For the text-containing cell, return its midpoint in (X, Y) coordinate format. 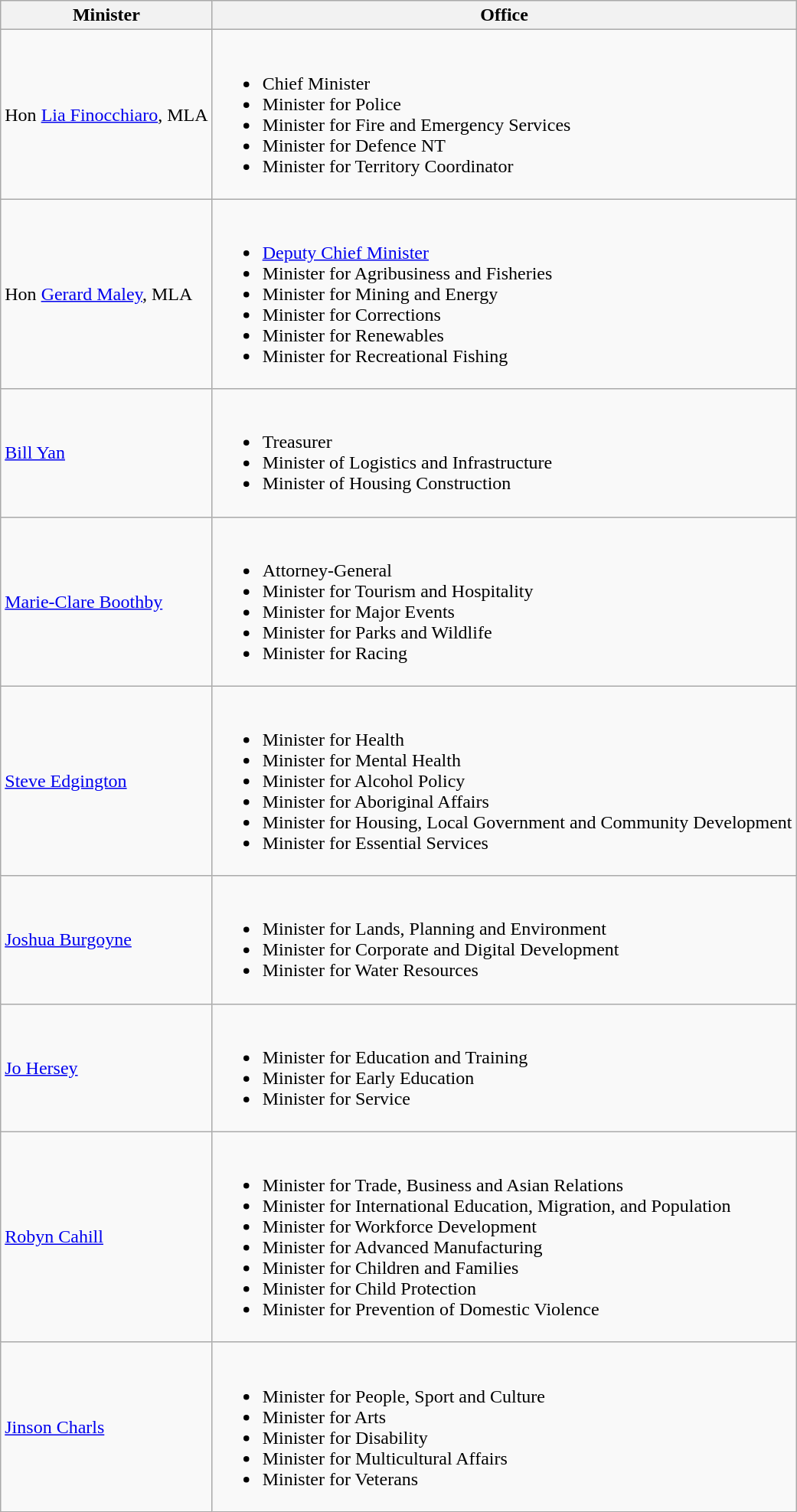
Robyn Cahill (106, 1237)
Joshua Burgoyne (106, 940)
Minister for People, Sport and CultureMinister for ArtsMinister for DisabilityMinister for Multicultural AffairsMinister for Veterans (504, 1427)
Office (504, 15)
Minister (106, 15)
Minister for Lands, Planning and EnvironmentMinister for Corporate and Digital DevelopmentMinister for Water Resources (504, 940)
Attorney-GeneralMinister for Tourism and HospitalityMinister for Major EventsMinister for Parks and WildlifeMinister for Racing (504, 602)
Hon Lia Finocchiaro, MLA (106, 115)
Chief MinisterMinister for PoliceMinister for Fire and Emergency ServicesMinister for Defence NTMinister for Territory Coordinator (504, 115)
Jo Hersey (106, 1067)
Bill Yan (106, 453)
Marie-Clare Boothby (106, 602)
TreasurerMinister of Logistics and InfrastructureMinister of Housing Construction (504, 453)
Jinson Charls (106, 1427)
Steve Edgington (106, 781)
Minister for Education and TrainingMinister for Early EducationMinister for Service (504, 1067)
Hon Gerard Maley, MLA (106, 294)
